Detect which cell encompasses the target text, then output its (X, Y) center coordinate. 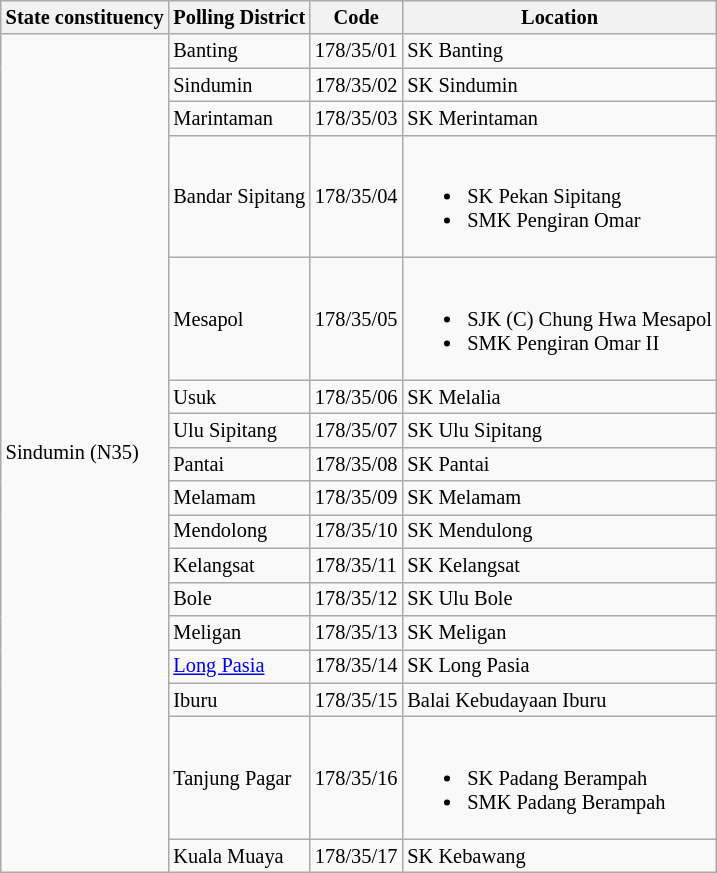
Mesapol (239, 318)
Bandar Sipitang (239, 196)
Pantai (239, 464)
SK Banting (559, 51)
178/35/17 (356, 856)
178/35/08 (356, 464)
Balai Kebudayaan Iburu (559, 700)
Usuk (239, 397)
Code (356, 17)
178/35/02 (356, 85)
178/35/06 (356, 397)
SK Pekan SipitangSMK Pengiran Omar (559, 196)
Long Pasia (239, 666)
Iburu (239, 700)
178/35/04 (356, 196)
SK Long Pasia (559, 666)
Meligan (239, 632)
Kelangsat (239, 565)
Tanjung Pagar (239, 777)
178/35/11 (356, 565)
SK Ulu Bole (559, 599)
SK Mendulong (559, 531)
Polling District (239, 17)
178/35/07 (356, 431)
SK Melamam (559, 498)
Location (559, 17)
178/35/14 (356, 666)
SK Meligan (559, 632)
Ulu Sipitang (239, 431)
178/35/12 (356, 599)
Mendolong (239, 531)
178/35/15 (356, 700)
178/35/13 (356, 632)
SK Kelangsat (559, 565)
SK Padang BerampahSMK Padang Berampah (559, 777)
178/35/03 (356, 118)
SK Pantai (559, 464)
SK Ulu Sipitang (559, 431)
178/35/16 (356, 777)
Marintaman (239, 118)
Banting (239, 51)
SK Kebawang (559, 856)
178/35/09 (356, 498)
Kuala Muaya (239, 856)
178/35/10 (356, 531)
State constituency (85, 17)
178/35/05 (356, 318)
178/35/01 (356, 51)
Sindumin (N35) (85, 453)
SK Melalia (559, 397)
Melamam (239, 498)
SK Merintaman (559, 118)
Bole (239, 599)
SJK (C) Chung Hwa MesapolSMK Pengiran Omar II (559, 318)
SK Sindumin (559, 85)
Sindumin (239, 85)
